For the text-containing cell, return its midpoint in (x, y) coordinate format. 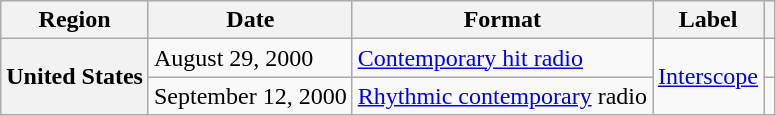
United States (75, 77)
September 12, 2000 (250, 96)
Contemporary hit radio (502, 58)
August 29, 2000 (250, 58)
Rhythmic contemporary radio (502, 96)
Format (502, 20)
Label (708, 20)
Region (75, 20)
Interscope (708, 77)
Date (250, 20)
